Output the (X, Y) coordinate of the center of the cell containing the given text.  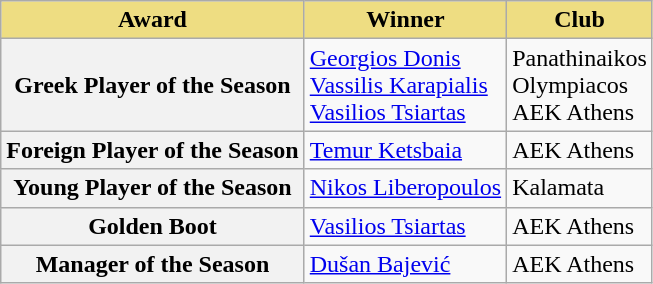
Temur Ketsbaia (405, 150)
Foreign Player of the Season (152, 150)
Georgios Donis Vassilis Karapialis Vasilios Tsiartas (405, 85)
Club (580, 20)
Manager of the Season (152, 264)
Award (152, 20)
Kalamata (580, 188)
Dušan Bajević (405, 264)
Golden Boot (152, 226)
PanathinaikosOlympiacosAEK Athens (580, 85)
Young Player of the Season (152, 188)
Nikos Liberopoulos (405, 188)
Vasilios Tsiartas (405, 226)
Winner (405, 20)
Greek Player of the Season (152, 85)
